From the cell containing the given text, extract its center point as [X, Y] coordinate. 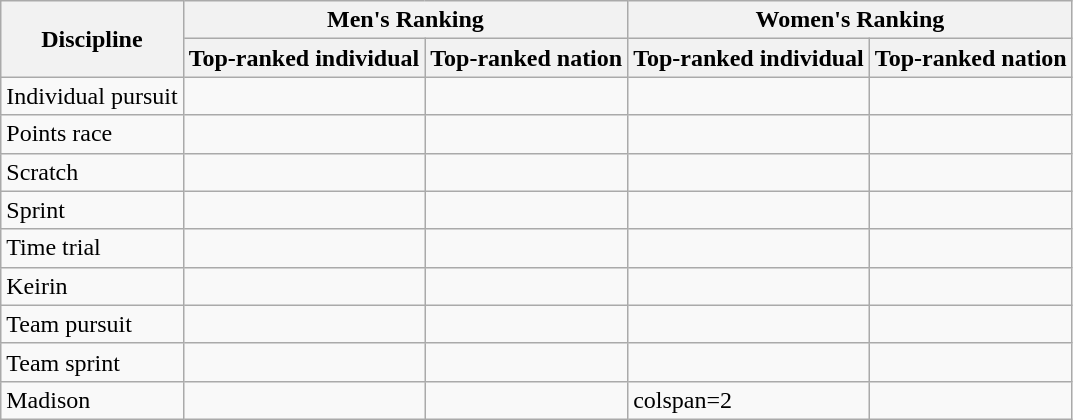
Scratch [92, 172]
Men's Ranking [406, 20]
Women's Ranking [850, 20]
Team sprint [92, 362]
Team pursuit [92, 324]
Discipline [92, 39]
Points race [92, 134]
Sprint [92, 210]
colspan=2 [749, 400]
Keirin [92, 286]
Madison [92, 400]
Time trial [92, 248]
Individual pursuit [92, 96]
